Locate the cell with the specified text and output its (X, Y) center coordinate. 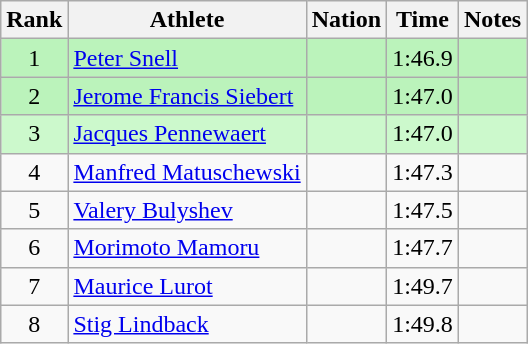
1:46.9 (423, 58)
7 (34, 286)
Nation (346, 20)
Stig Lindback (187, 324)
Maurice Lurot (187, 286)
Athlete (187, 20)
5 (34, 210)
1:47.3 (423, 172)
8 (34, 324)
Peter Snell (187, 58)
Valery Bulyshev (187, 210)
1:47.5 (423, 210)
1:47.7 (423, 248)
4 (34, 172)
1 (34, 58)
Manfred Matuschewski (187, 172)
1:49.8 (423, 324)
6 (34, 248)
Rank (34, 20)
1:49.7 (423, 286)
Jacques Pennewaert (187, 134)
3 (34, 134)
Time (423, 20)
Morimoto Mamoru (187, 248)
Jerome Francis Siebert (187, 96)
2 (34, 96)
Notes (492, 20)
